Detect which cell encompasses the target text, then output its (X, Y) center coordinate. 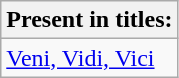
Present in titles: (90, 20)
Veni, Vidi, Vici (90, 58)
